Locate the cell with the specified text and output its (x, y) center coordinate. 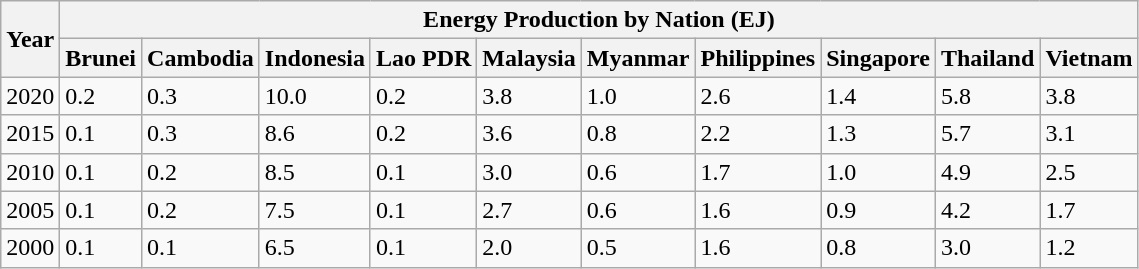
2020 (30, 96)
1.3 (878, 134)
6.5 (314, 248)
Year (30, 39)
2.7 (529, 210)
0.9 (878, 210)
4.2 (987, 210)
0.5 (638, 248)
2000 (30, 248)
1.4 (878, 96)
8.5 (314, 172)
Myanmar (638, 58)
Cambodia (201, 58)
4.9 (987, 172)
Lao PDR (423, 58)
3.1 (1089, 134)
2010 (30, 172)
7.5 (314, 210)
8.6 (314, 134)
1.2 (1089, 248)
Indonesia (314, 58)
5.8 (987, 96)
Brunei (101, 58)
5.7 (987, 134)
2.0 (529, 248)
Singapore (878, 58)
2.5 (1089, 172)
2005 (30, 210)
2.2 (758, 134)
2015 (30, 134)
Thailand (987, 58)
2.6 (758, 96)
Energy Production by Nation (EJ) (599, 20)
Vietnam (1089, 58)
Malaysia (529, 58)
Philippines (758, 58)
10.0 (314, 96)
3.6 (529, 134)
